Provide the (x, y) coordinate of the cell's center where the given text is located.  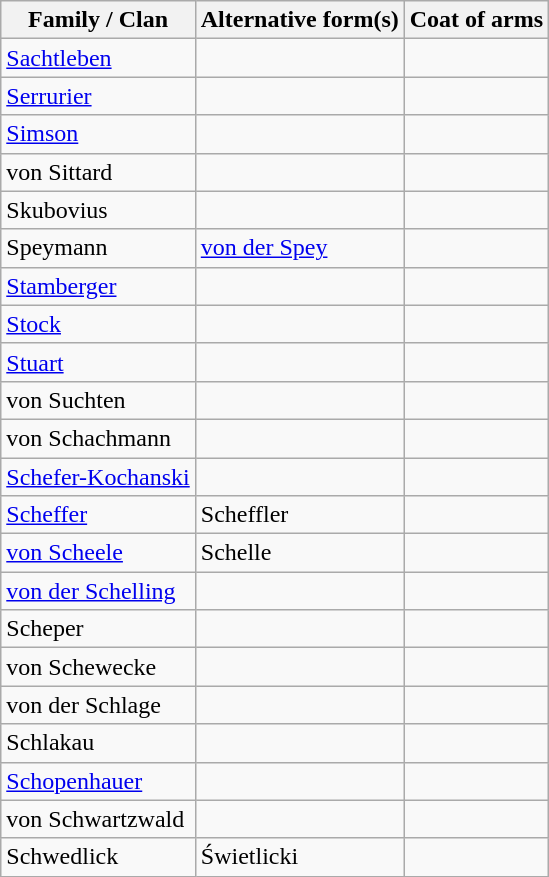
Coat of arms (476, 20)
Scheper (98, 629)
Schefer-Kochanski (98, 477)
Scheffler (300, 515)
von Schewecke (98, 667)
von Scheele (98, 553)
Skubovius (98, 210)
Sachtleben (98, 58)
Schelle (300, 553)
von der Spey (300, 248)
von der Schlage (98, 705)
Schopenhauer (98, 781)
Świetlicki (300, 857)
von der Schelling (98, 591)
Stamberger (98, 286)
von Schwartzwald (98, 819)
Stock (98, 324)
von Sittard (98, 172)
Simson (98, 134)
von Schachmann (98, 438)
Scheffer (98, 515)
Schlakau (98, 743)
Serrurier (98, 96)
Family / Clan (98, 20)
Alternative form(s) (300, 20)
Schwedlick (98, 857)
von Suchten (98, 400)
Speymann (98, 248)
Stuart (98, 362)
